Provide the [x, y] coordinate of the cell's center where the given text is located.  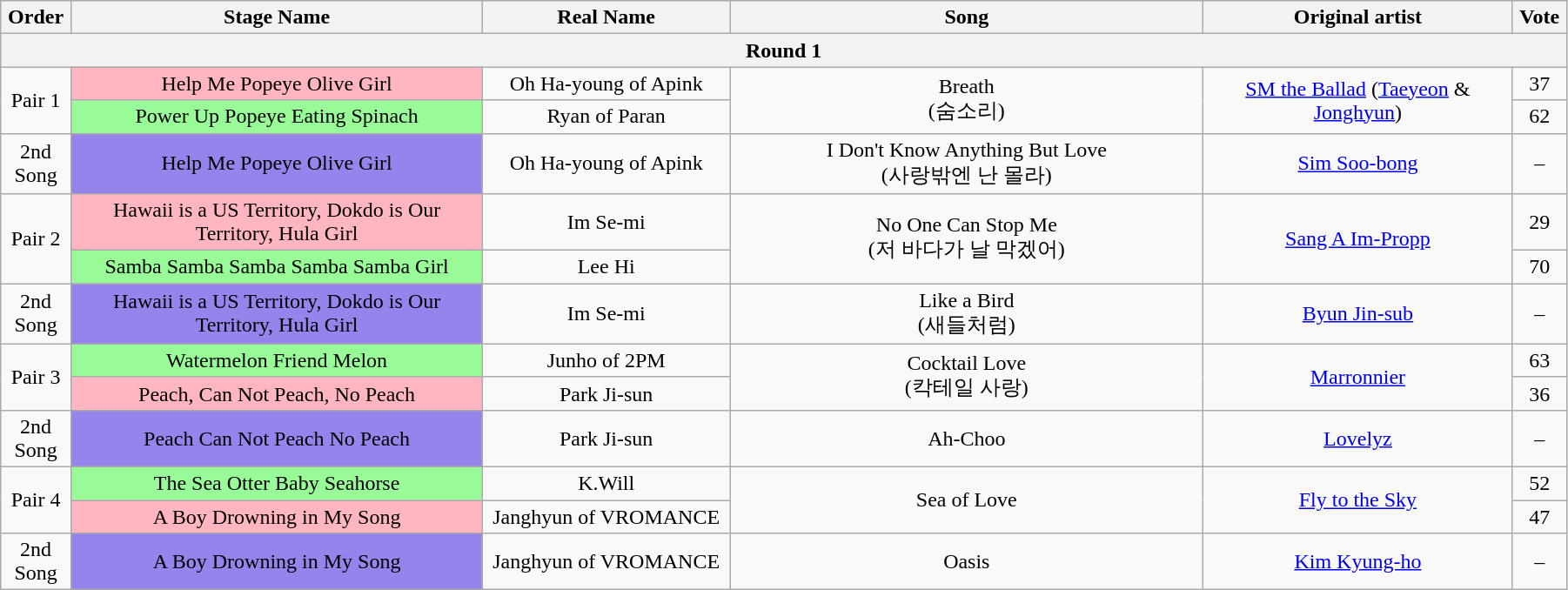
Byun Jin-sub [1357, 314]
Junho of 2PM [606, 360]
Original artist [1357, 17]
Ah-Choo [967, 439]
Lee Hi [606, 267]
Round 1 [784, 50]
Song [967, 17]
Sea of Love [967, 499]
Like a Bird(새들처럼) [967, 314]
Ryan of Paran [606, 117]
No One Can Stop Me(저 바다가 날 막겠어) [967, 238]
The Sea Otter Baby Seahorse [277, 483]
Samba Samba Samba Samba Samba Girl [277, 267]
Peach, Can Not Peach, No Peach [277, 393]
29 [1540, 223]
I Don't Know Anything But Love(사랑밖엔 난 몰라) [967, 164]
Marronnier [1357, 377]
70 [1540, 267]
63 [1540, 360]
52 [1540, 483]
SM the Ballad (Taeyeon & Jonghyun) [1357, 100]
Vote [1540, 17]
62 [1540, 117]
Sang A Im-Propp [1357, 238]
Pair 1 [37, 100]
Oasis [967, 562]
47 [1540, 516]
Stage Name [277, 17]
Fly to the Sky [1357, 499]
K.Will [606, 483]
36 [1540, 393]
Sim Soo-bong [1357, 164]
Watermelon Friend Melon [277, 360]
Power Up Popeye Eating Spinach [277, 117]
Lovelyz [1357, 439]
Peach Can Not Peach No Peach [277, 439]
Order [37, 17]
Cocktail Love(칵테일 사랑) [967, 377]
Kim Kyung-ho [1357, 562]
37 [1540, 84]
Pair 2 [37, 238]
Pair 3 [37, 377]
Pair 4 [37, 499]
Breath(숨소리) [967, 100]
Real Name [606, 17]
